Return the (x, y) coordinate for the center point of the cell that contains the specified text.  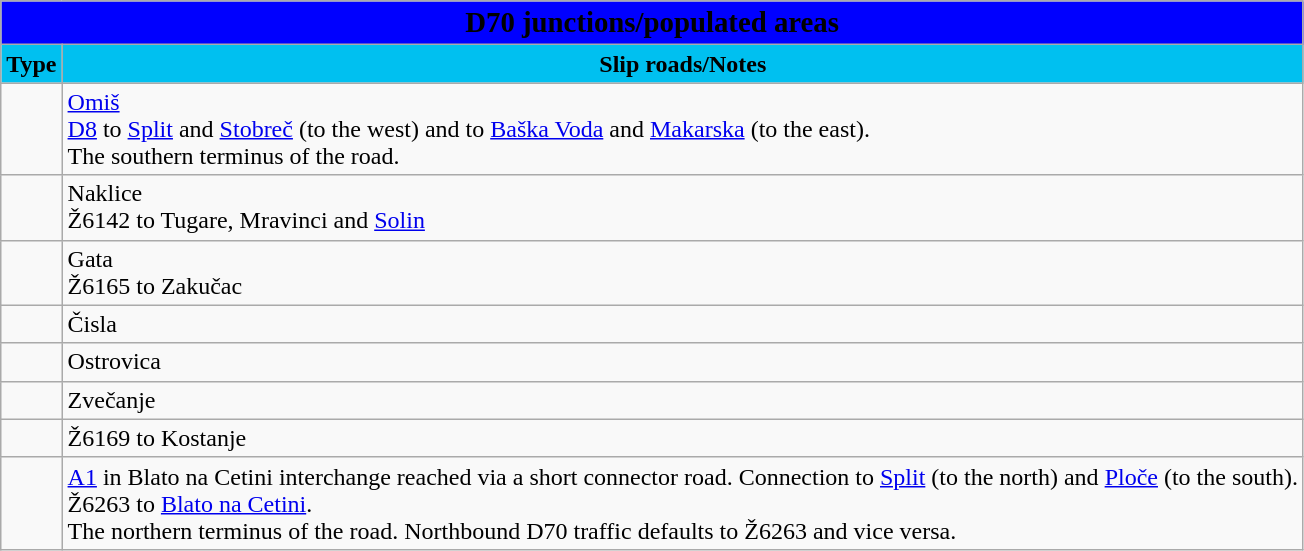
Ž6169 to Kostanje (682, 438)
Čisla (682, 324)
Omiš D8 to Split and Stobreč (to the west) and to Baška Voda and Makarska (to the east).The southern terminus of the road. (682, 129)
D70 junctions/populated areas (652, 23)
Zvečanje (682, 400)
GataŽ6165 to Zakučac (682, 272)
NakliceŽ6142 to Tugare, Mravinci and Solin (682, 208)
Type (32, 64)
Slip roads/Notes (682, 64)
Ostrovica (682, 362)
